Provide the (x, y) coordinate of the cell's center where the given text is located.  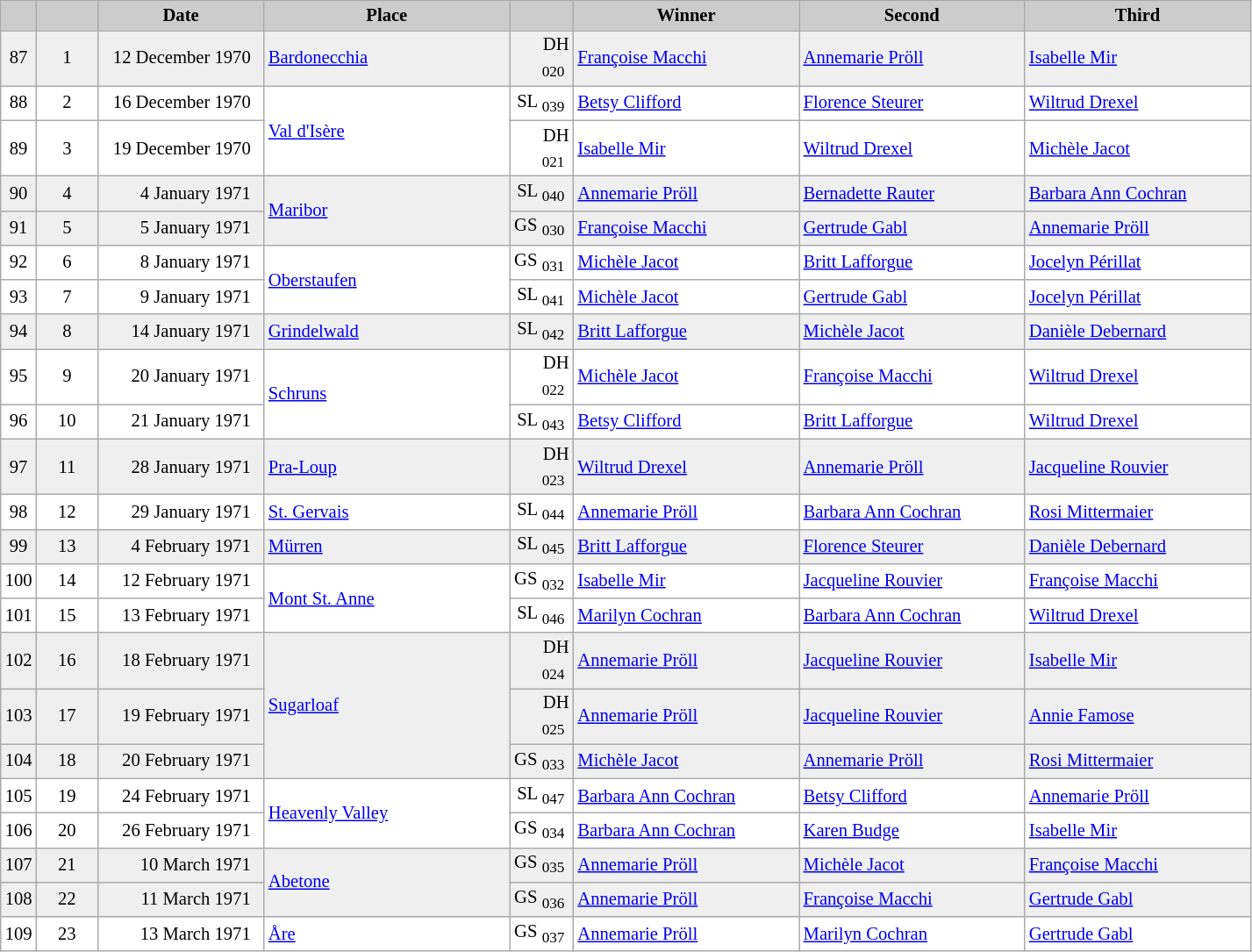
88 (19, 104)
95 (19, 376)
Maribor (387, 211)
12 December 1970 (181, 58)
7 (67, 297)
GS 030 (542, 228)
DH 024 (542, 660)
97 (19, 467)
DH 021 (542, 147)
GS 036 (542, 898)
SL 043 (542, 421)
21 (67, 865)
22 (67, 898)
Karen Budge (912, 830)
Pra-Loup (387, 467)
4 January 1971 (181, 193)
Date (181, 15)
Åre (387, 934)
20 (67, 830)
9 January 1971 (181, 297)
8 (67, 332)
Winner (686, 15)
89 (19, 147)
SL 042 (542, 332)
DH 022 (542, 376)
10 (67, 421)
Schruns (387, 393)
Val d'Isère (387, 132)
15 (67, 616)
Place (387, 15)
Annie Famose (1137, 716)
108 (19, 898)
Oberstaufen (387, 279)
6 (67, 261)
90 (19, 193)
12 (67, 511)
Mont St. Anne (387, 598)
29 January 1971 (181, 511)
Third (1137, 15)
SL 044 (542, 511)
13 March 1971 (181, 934)
GS 035 (542, 865)
Sugarloaf (387, 705)
106 (19, 830)
1 (67, 58)
SL 039 (542, 104)
93 (19, 297)
24 February 1971 (181, 795)
11 (67, 467)
16 (67, 660)
103 (19, 716)
99 (19, 546)
10 March 1971 (181, 865)
DH 025 (542, 716)
92 (19, 261)
96 (19, 421)
SL 047 (542, 795)
GS 031 (542, 261)
Heavenly Valley (387, 812)
SL 041 (542, 297)
13 (67, 546)
17 (67, 716)
5 (67, 228)
Grindelwald (387, 332)
20 February 1971 (181, 762)
104 (19, 762)
DH 020 (542, 58)
Mürren (387, 546)
23 (67, 934)
28 January 1971 (181, 467)
102 (19, 660)
18 February 1971 (181, 660)
Second (912, 15)
26 February 1971 (181, 830)
14 January 1971 (181, 332)
9 (67, 376)
SL 040 (542, 193)
105 (19, 795)
94 (19, 332)
101 (19, 616)
19 February 1971 (181, 716)
4 February 1971 (181, 546)
SL 046 (542, 616)
GS 034 (542, 830)
21 January 1971 (181, 421)
8 January 1971 (181, 261)
109 (19, 934)
2 (67, 104)
3 (67, 147)
20 January 1971 (181, 376)
4 (67, 193)
100 (19, 581)
91 (19, 228)
Bardonecchia (387, 58)
14 (67, 581)
5 January 1971 (181, 228)
19 December 1970 (181, 147)
11 March 1971 (181, 898)
Abetone (387, 883)
GS 037 (542, 934)
18 (67, 762)
12 February 1971 (181, 581)
19 (67, 795)
DH 023 (542, 467)
GS 033 (542, 762)
13 February 1971 (181, 616)
107 (19, 865)
Bernadette Rauter (912, 193)
16 December 1970 (181, 104)
98 (19, 511)
St. Gervais (387, 511)
87 (19, 58)
SL 045 (542, 546)
GS 032 (542, 581)
